Extract the (X, Y) coordinate from the center of the cell holding the provided text.  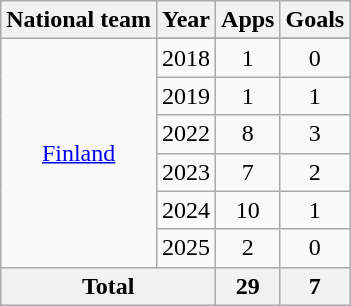
Apps (248, 20)
2018 (186, 58)
2023 (186, 172)
2025 (186, 248)
Goals (315, 20)
Total (108, 286)
2022 (186, 134)
29 (248, 286)
3 (315, 134)
Year (186, 20)
Finland (79, 153)
2024 (186, 210)
National team (79, 20)
2019 (186, 96)
10 (248, 210)
8 (248, 134)
